Provide the [x, y] coordinate of the cell's center where the given text is located.  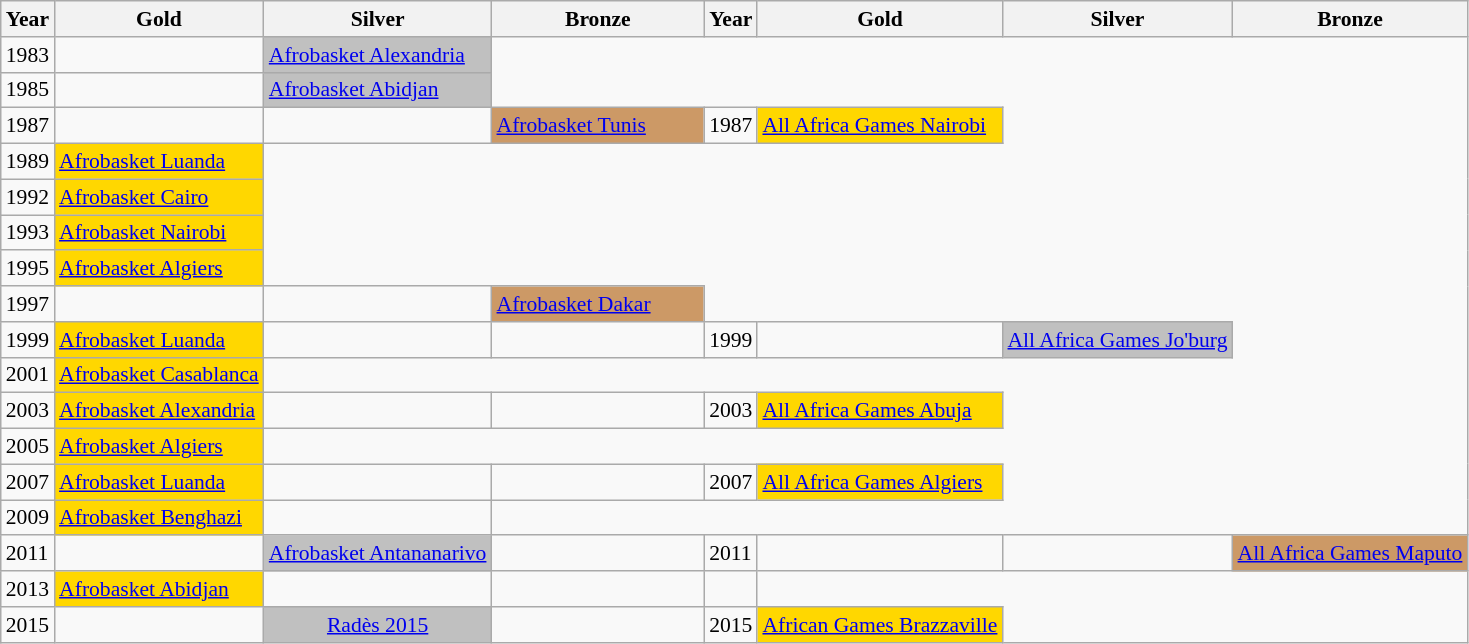
Afrobasket Tunis [598, 126]
1997 [28, 304]
1983 [28, 55]
2009 [28, 518]
2001 [28, 375]
1995 [28, 269]
Afrobasket Dakar [598, 304]
1992 [28, 197]
Afrobasket Benghazi [159, 518]
Radès 2015 [378, 625]
All Africa Games Algiers [880, 482]
2013 [28, 589]
All Africa Games Nairobi [880, 126]
1993 [28, 233]
1985 [28, 90]
All Africa Games Abuja [880, 411]
1989 [28, 162]
African Games Brazzaville [880, 625]
All Africa Games Jo'burg [1117, 340]
2005 [28, 447]
Afrobasket Nairobi [159, 233]
Afrobasket Antananarivo [378, 554]
Afrobasket Cairo [159, 197]
Afrobasket Casablanca [159, 375]
All Africa Games Maputo [1350, 554]
